Detect which cell encompasses the target text, then output its (X, Y) center coordinate. 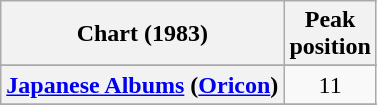
Peakposition (330, 34)
11 (330, 85)
Chart (1983) (142, 34)
Japanese Albums (Oricon) (142, 85)
